Locate the cell with the specified text and output its [X, Y] center coordinate. 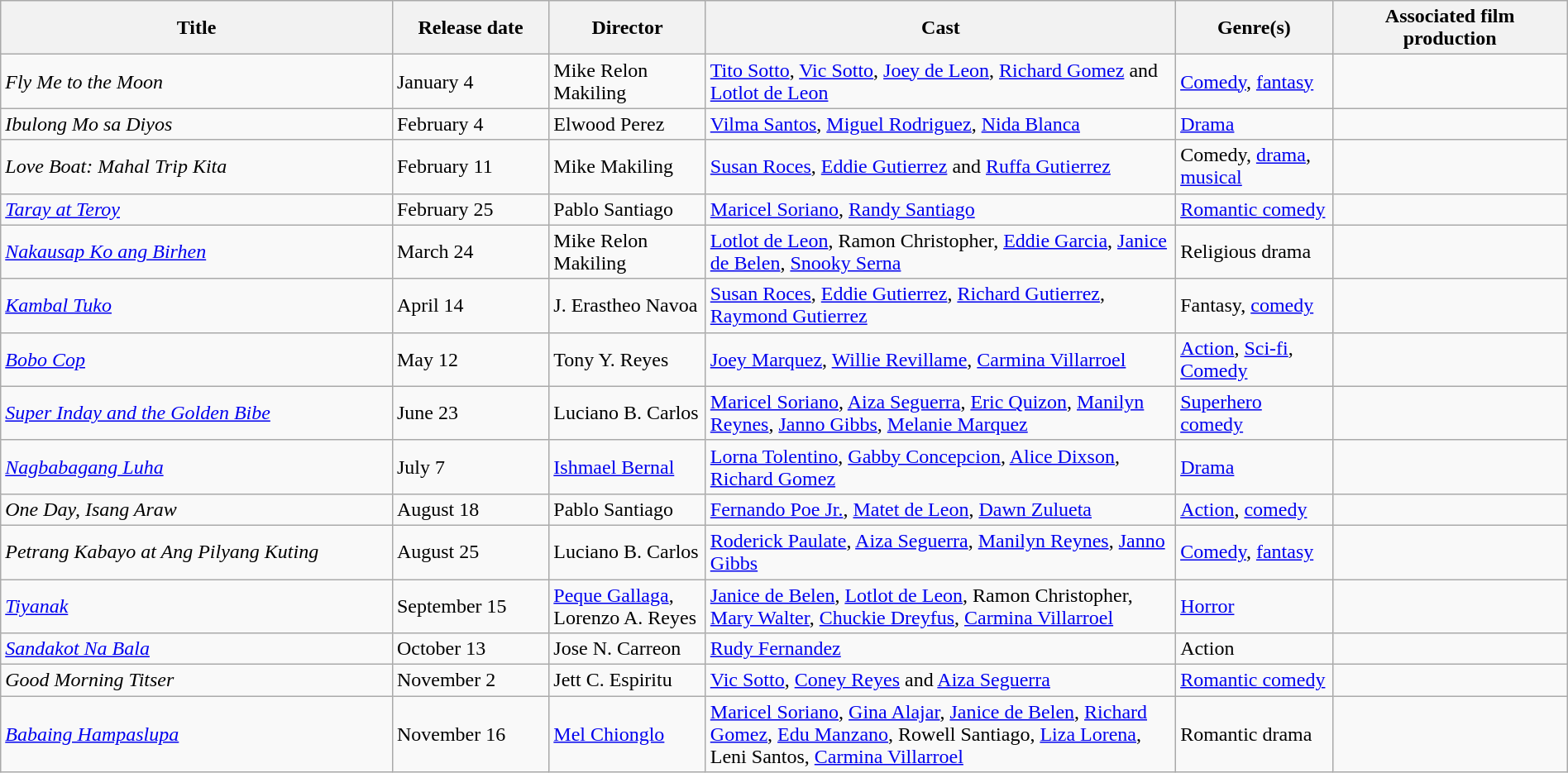
Maricel Soriano, Gina Alajar, Janice de Belen, Richard Gomez, Edu Manzano, Rowell Santiago, Liza Lorena, Leni Santos, Carmina Villarroel [940, 734]
Janice de Belen, Lotlot de Leon, Ramon Christopher, Mary Walter, Chuckie Dreyfus, Carmina Villarroel [940, 605]
March 24 [470, 251]
Genre(s) [1254, 28]
August 25 [470, 552]
November 16 [470, 734]
Horror [1254, 605]
Lorna Tolentino, Gabby Concepcion, Alice Dixson, Richard Gomez [940, 466]
One Day, Isang Araw [197, 509]
Fantasy, comedy [1254, 306]
Babaing Hampaslupa [197, 734]
February 11 [470, 167]
Action, comedy [1254, 509]
Director [627, 28]
Nagbabagang Luha [197, 466]
Religious drama [1254, 251]
Petrang Kabayo at Ang Pilyang Kuting [197, 552]
February 4 [470, 124]
Joey Marquez, Willie Revillame, Carmina Villarroel [940, 359]
Sandakot Na Bala [197, 649]
August 18 [470, 509]
Vilma Santos, Miguel Rodriguez, Nida Blanca [940, 124]
January 4 [470, 81]
J. Erastheo Navoa [627, 306]
Comedy, drama, musical [1254, 167]
Good Morning Titser [197, 680]
Kambal Tuko [197, 306]
Tito Sotto, Vic Sotto, Joey de Leon, Richard Gomez and Lotlot de Leon [940, 81]
Release date [470, 28]
Maricel Soriano, Randy Santiago [940, 209]
Taray at Teroy [197, 209]
Ishmael Bernal [627, 466]
Title [197, 28]
Tony Y. Reyes [627, 359]
April 14 [470, 306]
Action, Sci-fi, Comedy [1254, 359]
Elwood Perez [627, 124]
Maricel Soriano, Aiza Seguerra, Eric Quizon, Manilyn Reynes, Janno Gibbs, Melanie Marquez [940, 413]
June 23 [470, 413]
Jett C. Espiritu [627, 680]
Bobo Cop [197, 359]
Susan Roces, Eddie Gutierrez and Ruffa Gutierrez [940, 167]
Nakausap Ko ang Birhen [197, 251]
Super Inday and the Golden Bibe [197, 413]
Mike Makiling [627, 167]
May 12 [470, 359]
Action [1254, 649]
Ibulong Mo sa Diyos [197, 124]
February 25 [470, 209]
Peque Gallaga, Lorenzo A. Reyes [627, 605]
Mel Chionglo [627, 734]
Rudy Fernandez [940, 649]
Vic Sotto, Coney Reyes and Aiza Seguerra [940, 680]
Lotlot de Leon, Ramon Christopher, Eddie Garcia, Janice de Belen, Snooky Serna [940, 251]
October 13 [470, 649]
Romantic drama [1254, 734]
Superhero comedy [1254, 413]
Cast [940, 28]
Roderick Paulate, Aiza Seguerra, Manilyn Reynes, Janno Gibbs [940, 552]
July 7 [470, 466]
Associated film production [1450, 28]
Susan Roces, Eddie Gutierrez, Richard Gutierrez, Raymond Gutierrez [940, 306]
September 15 [470, 605]
Fly Me to the Moon [197, 81]
November 2 [470, 680]
Fernando Poe Jr., Matet de Leon, Dawn Zulueta [940, 509]
Tiyanak [197, 605]
Jose N. Carreon [627, 649]
Love Boat: Mahal Trip Kita [197, 167]
